Capture the cell that displays the provided text and extract its (x, y) central coordinate. 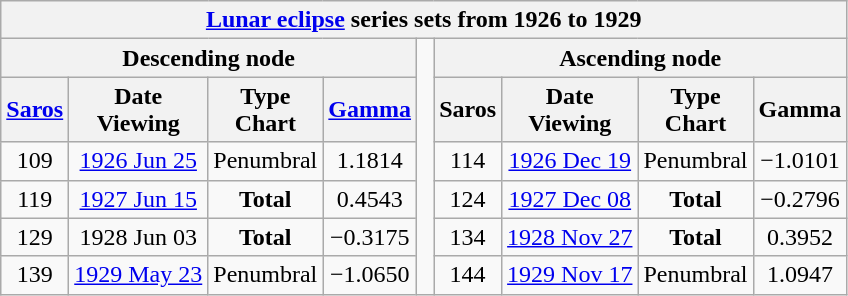
144 (468, 275)
−1.0650 (370, 275)
−1.0101 (800, 161)
Lunar eclipse series sets from 1926 to 1929 (424, 20)
1926 Jun 25 (138, 161)
1928 Nov 27 (570, 237)
1929 Nov 17 (570, 275)
124 (468, 199)
1928 Jun 03 (138, 237)
1927 Dec 08 (570, 199)
139 (35, 275)
1.0947 (800, 275)
1929 May 23 (138, 275)
Descending node (209, 58)
129 (35, 237)
1926 Dec 19 (570, 161)
119 (35, 199)
Ascending node (640, 58)
−0.3175 (370, 237)
134 (468, 237)
1.1814 (370, 161)
109 (35, 161)
0.3952 (800, 237)
1927 Jun 15 (138, 199)
−0.2796 (800, 199)
0.4543 (370, 199)
114 (468, 161)
